Search for the cell housing the specified text and yield its [x, y] center coordinate. 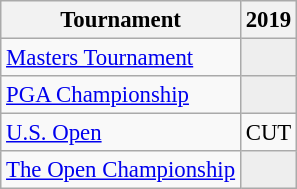
CUT [268, 133]
2019 [268, 20]
Tournament [121, 20]
PGA Championship [121, 95]
U.S. Open [121, 133]
Masters Tournament [121, 58]
The Open Championship [121, 170]
